For the text-containing cell, return its midpoint in [X, Y] coordinate format. 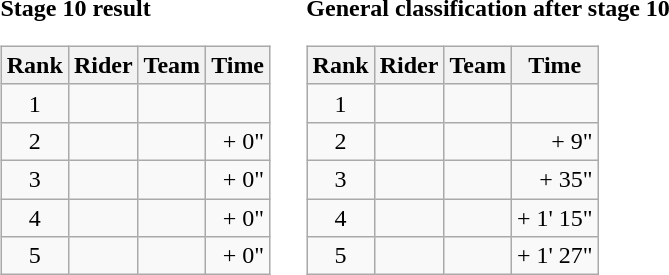
+ 1' 15" [554, 217]
+ 1' 27" [554, 256]
+ 35" [554, 179]
+ 9" [554, 141]
